Return the (X, Y) coordinate for the center point of the cell that contains the specified text.  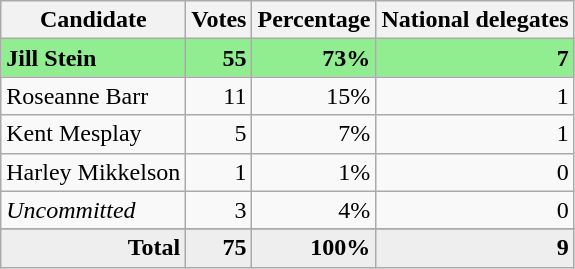
5 (219, 134)
9 (475, 248)
Kent Mesplay (94, 134)
55 (219, 58)
15% (314, 96)
73% (314, 58)
7 (475, 58)
Uncommitted (94, 210)
11 (219, 96)
Roseanne Barr (94, 96)
Total (94, 248)
1% (314, 172)
Percentage (314, 20)
100% (314, 248)
3 (219, 210)
Jill Stein (94, 58)
Harley Mikkelson (94, 172)
Votes (219, 20)
7% (314, 134)
National delegates (475, 20)
Candidate (94, 20)
75 (219, 248)
4% (314, 210)
